Scan for the cell matching the given text and deliver its (X, Y) coordinate at center. 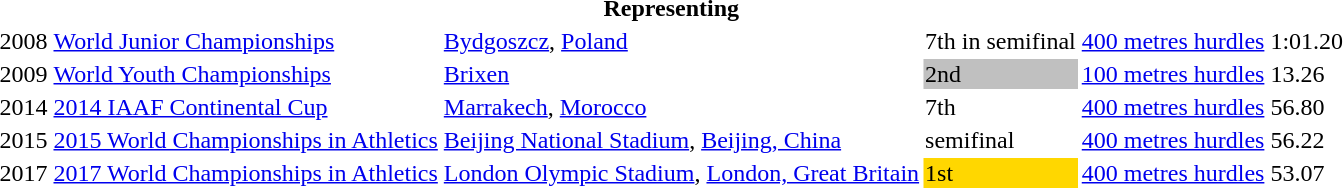
2015 World Championships in Athletics (246, 140)
2017 World Championships in Athletics (246, 173)
Beijing National Stadium, Beijing, China (681, 140)
7th in semifinal (1001, 41)
London Olympic Stadium, London, Great Britain (681, 173)
1st (1001, 173)
100 metres hurdles (1173, 74)
Marrakech, Morocco (681, 107)
7th (1001, 107)
World Junior Championships (246, 41)
Brixen (681, 74)
Bydgoszcz, Poland (681, 41)
2014 IAAF Continental Cup (246, 107)
World Youth Championships (246, 74)
2nd (1001, 74)
semifinal (1001, 140)
